Output the [X, Y] coordinate of the center of the cell containing the given text.  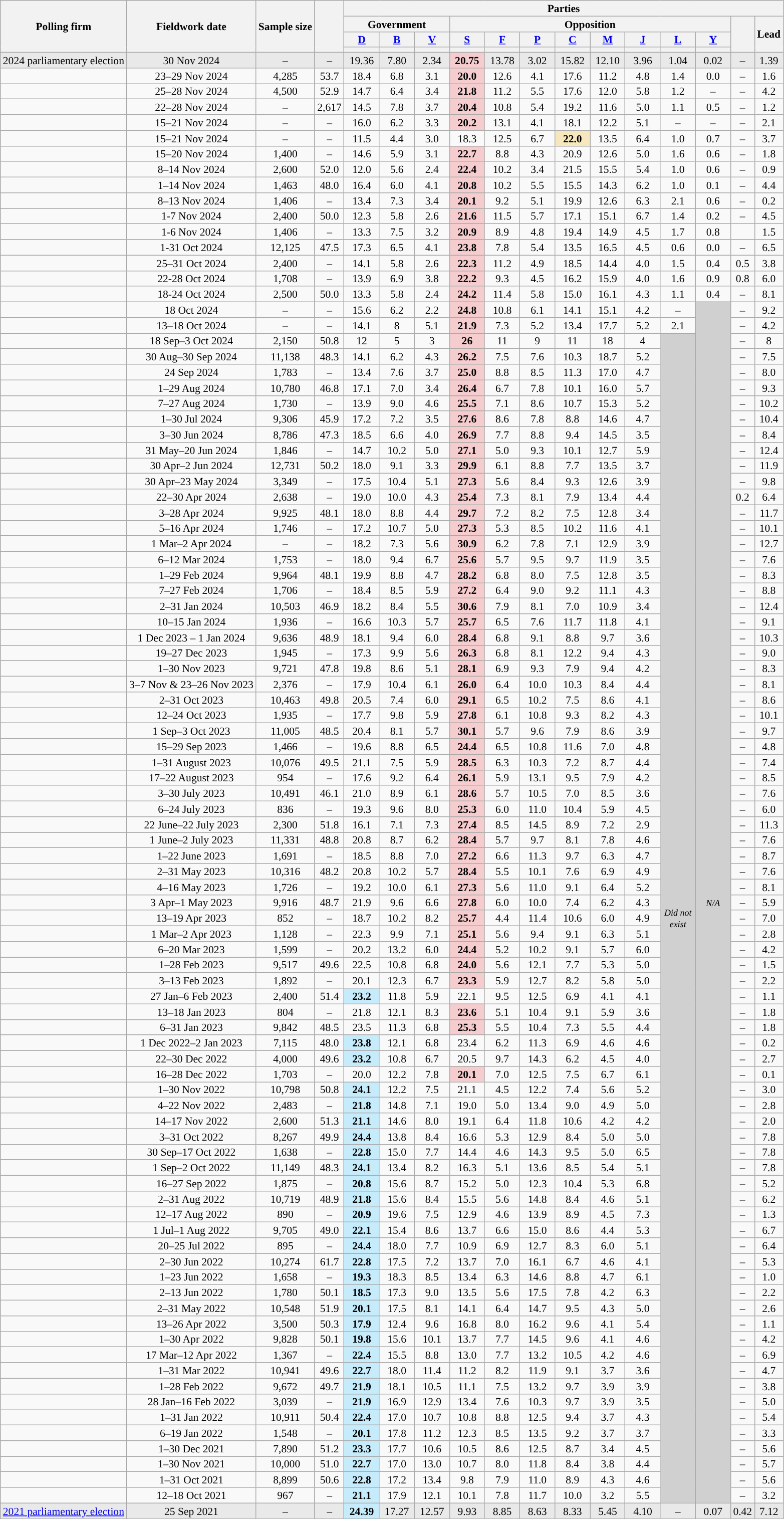
22.2 [467, 279]
8.63 [538, 1510]
48.7 [330, 902]
10,000 [286, 1464]
804 [286, 1011]
1,638 [286, 1152]
6–19 Jan 2022 [191, 1433]
17 Mar–12 Apr 2022 [191, 1355]
10,911 [286, 1417]
21.6 [467, 216]
10,463 [286, 700]
28 Jan–16 Feb 2022 [191, 1401]
30.1 [467, 731]
5 [397, 341]
8.85 [502, 1510]
52.9 [330, 91]
S [467, 39]
Fieldwork date [191, 27]
1,936 [286, 621]
2.0 [768, 1121]
3,349 [286, 481]
1,935 [286, 716]
25.0 [467, 372]
10,491 [286, 794]
17–22 August 2023 [191, 778]
1,691 [286, 856]
22 June–22 July 2023 [191, 825]
25–28 Nov 2024 [191, 91]
1,703 [286, 1074]
15.9 [608, 279]
26.0 [467, 685]
53.7 [330, 76]
12,731 [286, 466]
8,899 [286, 1479]
1,708 [286, 279]
46.8 [330, 388]
25.5 [467, 403]
2,617 [330, 107]
Opposition [590, 24]
3 [432, 341]
49.5 [330, 762]
15–20 Nov 2024 [191, 153]
852 [286, 918]
50.6 [330, 1479]
2–13 Jun 2022 [191, 1293]
9,964 [286, 575]
2.7 [768, 1058]
10,798 [286, 1090]
P [538, 39]
48.2 [330, 871]
15–29 Sep 2023 [191, 747]
2,483 [286, 1106]
24 Sep 2024 [191, 372]
23.4 [467, 1043]
Did not exist [678, 918]
D [362, 39]
2,638 [286, 497]
1,548 [286, 1433]
4,000 [286, 1058]
Government [397, 24]
12.57 [432, 1510]
8–13 Nov 2024 [191, 200]
1–29 Feb 2024 [191, 575]
11,331 [286, 840]
1–31 August 2023 [191, 762]
12–18 Oct 2021 [191, 1495]
9.93 [467, 1510]
1,746 [286, 528]
16–27 Sep 2022 [191, 1184]
4–16 May 2023 [191, 887]
13–18 Jan 2023 [191, 1011]
9,517 [286, 965]
2.34 [432, 60]
16.5 [608, 248]
Y [713, 39]
1 Jul–1 Aug 2022 [191, 1230]
11,149 [286, 1168]
1–29 Aug 2024 [191, 388]
2–31 Oct 2023 [191, 700]
21.5 [573, 169]
1 Dec 2023 – 1 Jan 2024 [191, 637]
25.1 [467, 934]
12.10 [608, 60]
25.4 [467, 497]
28.1 [467, 669]
23.5 [362, 1027]
26.4 [467, 388]
26.3 [467, 653]
2,150 [286, 341]
8,267 [286, 1137]
1–28 Feb 2023 [191, 965]
49.9 [330, 1137]
9 [538, 341]
10,076 [286, 762]
3–30 July 2023 [191, 794]
895 [286, 1246]
49.8 [330, 700]
29.7 [467, 512]
24.2 [467, 295]
1–30 Apr 2022 [191, 1339]
2021 parliamentary election [64, 1510]
30 Apr–2 Jun 2024 [191, 466]
27.6 [467, 419]
2–31 May 2022 [191, 1308]
1 Mar–2 Apr 2024 [191, 544]
10,316 [286, 871]
3,500 [286, 1324]
14–17 Nov 2022 [191, 1121]
0.42 [742, 1510]
1.04 [678, 60]
17.27 [397, 1510]
12–17 Aug 2022 [191, 1215]
16.9 [397, 1401]
3–31 Oct 2022 [191, 1137]
Lead [768, 34]
1 Dec 2022–2 Jan 2023 [191, 1043]
V [432, 39]
8.33 [573, 1510]
1–22 June 2023 [191, 856]
1–14 Nov 2024 [191, 185]
45.9 [330, 419]
10–15 Jan 2024 [191, 621]
1.3 [768, 1215]
19.4 [573, 232]
25 Sep 2021 [191, 1510]
2–31 Jan 2024 [191, 606]
M [608, 39]
0.07 [713, 1510]
23–29 Nov 2024 [191, 76]
16–28 Dec 2022 [191, 1074]
16.3 [467, 1168]
22.5 [362, 965]
Sample size [286, 27]
890 [286, 1215]
18 [608, 341]
9,306 [286, 419]
1–31 Mar 2022 [191, 1370]
3.96 [643, 60]
1,466 [286, 747]
1,658 [286, 1277]
0.7 [713, 138]
15.82 [573, 60]
9,705 [286, 1230]
51.3 [330, 1121]
1–30 Nov 2023 [191, 669]
50.3 [330, 1324]
1,780 [286, 1293]
9,925 [286, 512]
4 [643, 341]
46.9 [330, 606]
14.9 [608, 232]
24.8 [467, 310]
49.7 [330, 1386]
2,376 [286, 685]
50.2 [330, 466]
2–31 May 2023 [191, 871]
6–12 Mar 2024 [191, 559]
50.4 [330, 1417]
30 Nov 2024 [191, 60]
10,780 [286, 388]
18-24 Oct 2024 [191, 295]
1-7 Nov 2024 [191, 216]
7.80 [397, 60]
30 Apr–23 May 2024 [191, 481]
19.1 [467, 1121]
1–28 Feb 2022 [191, 1386]
15.2 [467, 1184]
C [573, 39]
1-6 Nov 2024 [191, 232]
3–28 Apr 2024 [191, 512]
26.2 [467, 357]
2,500 [286, 295]
1,128 [286, 934]
10,503 [286, 606]
27.1 [467, 450]
13–18 Oct 2024 [191, 326]
1–30 Dec 2021 [191, 1448]
1–23 Jun 2022 [191, 1277]
10,719 [286, 1199]
22–30 Dec 2022 [191, 1058]
5–16 Apr 2024 [191, 528]
12 [362, 341]
1–31 Oct 2021 [191, 1479]
13–26 Apr 2022 [191, 1324]
61.7 [330, 1261]
3–13 Feb 2023 [191, 980]
27.4 [467, 825]
19.36 [362, 60]
1,783 [286, 372]
21.0 [362, 794]
27 Jan–6 Feb 2023 [191, 996]
16.8 [467, 1324]
9,916 [286, 902]
47.5 [330, 248]
F [502, 39]
1–30 Nov 2021 [191, 1464]
9,828 [286, 1339]
1,892 [286, 980]
7.12 [768, 1510]
29.9 [467, 466]
7,115 [286, 1043]
30.9 [467, 544]
1–30 Nov 2022 [191, 1090]
51.4 [330, 996]
19–27 Dec 2023 [191, 653]
51.2 [330, 1448]
24.0 [467, 965]
3,039 [286, 1401]
51.0 [330, 1464]
1,599 [286, 949]
24.39 [362, 1510]
1,945 [286, 653]
3–30 Jun 2024 [191, 435]
15.4 [397, 1230]
13.6 [538, 1168]
15.3 [608, 403]
6–20 Mar 2023 [191, 949]
2024 parliamentary election [64, 60]
Polling firm [64, 27]
9,672 [286, 1386]
16.4 [362, 185]
954 [286, 778]
22-28 Oct 2024 [191, 279]
22–28 Nov 2024 [191, 107]
6–24 July 2023 [191, 809]
28.2 [467, 575]
30 Aug–30 Sep 2024 [191, 357]
46.1 [330, 794]
1,730 [286, 403]
1,875 [286, 1184]
2,300 [286, 825]
N/A [713, 903]
5.45 [608, 1510]
18 Sep–3 Oct 2024 [191, 341]
8–14 Nov 2024 [191, 169]
1–30 Jul 2024 [191, 419]
3–7 Nov & 23–26 Nov 2023 [191, 685]
22–30 Apr 2024 [191, 497]
7–27 Feb 2024 [191, 590]
0.02 [713, 60]
20–25 Jul 2022 [191, 1246]
12,125 [286, 248]
51.9 [330, 1308]
17.8 [397, 1433]
2.9 [643, 825]
47.3 [330, 435]
4,500 [286, 91]
48.8 [330, 840]
10,941 [286, 1370]
12–24 Oct 2023 [191, 716]
9,721 [286, 669]
28.5 [467, 762]
10,274 [286, 1261]
13.8 [397, 1137]
2–30 Jun 2022 [191, 1261]
10,548 [286, 1308]
6–31 Jan 2023 [191, 1027]
Parties [564, 8]
11,138 [286, 357]
18 Oct 2024 [191, 310]
4–22 Nov 2022 [191, 1106]
1 June–2 July 2023 [191, 840]
9,842 [286, 1027]
1,726 [286, 887]
1,367 [286, 1355]
23.6 [467, 1011]
1,846 [286, 450]
13.78 [502, 60]
1 Mar–2 Apr 2023 [191, 934]
30 Sep–17 Oct 2022 [191, 1152]
7,890 [286, 1448]
25–31 Oct 2024 [191, 263]
L [678, 39]
967 [286, 1495]
26.9 [467, 435]
28.6 [467, 794]
1.7 [678, 232]
B [397, 39]
8,786 [286, 435]
1,753 [286, 559]
25.6 [467, 559]
49.0 [330, 1230]
47.8 [330, 669]
1 Sep–2 Oct 2022 [191, 1168]
7–27 Aug 2024 [191, 403]
26 [467, 341]
31 May–20 Jun 2024 [191, 450]
9,636 [286, 637]
51.8 [330, 825]
26.1 [467, 778]
1,463 [286, 185]
20.75 [467, 60]
11,005 [286, 731]
3 Apr–1 May 2023 [191, 902]
1–31 Jan 2022 [191, 1417]
4,285 [286, 76]
1,400 [286, 153]
1 Sep–3 Oct 2023 [191, 731]
1,706 [286, 590]
2–31 Aug 2022 [191, 1199]
13–19 Apr 2023 [191, 918]
29.1 [467, 700]
22.0 [573, 138]
3.02 [538, 60]
J [643, 39]
4.10 [643, 1510]
52.0 [330, 169]
1-31 Oct 2024 [191, 248]
30.6 [467, 606]
1.39 [768, 60]
836 [286, 809]
